For the text-containing cell, return its midpoint in [X, Y] coordinate format. 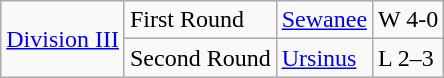
Ursinus [324, 58]
Second Round [200, 58]
Sewanee [324, 20]
First Round [200, 20]
Division III [63, 39]
L 2–3 [408, 58]
W 4-0 [408, 20]
